Identify which cell holds the provided text, then report its [X, Y] central coordinate. 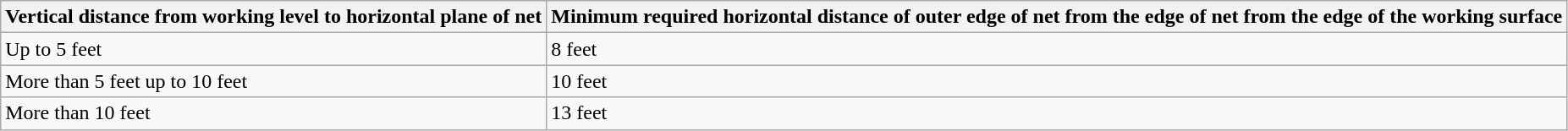
Minimum required horizontal distance of outer edge of net from the edge of net from the edge of the working surface [1057, 17]
8 feet [1057, 49]
10 feet [1057, 81]
Vertical distance from working level to horizontal plane of net [274, 17]
Up to 5 feet [274, 49]
More than 10 feet [274, 113]
13 feet [1057, 113]
More than 5 feet up to 10 feet [274, 81]
